Return (X, Y) of the center of cell containing provided text 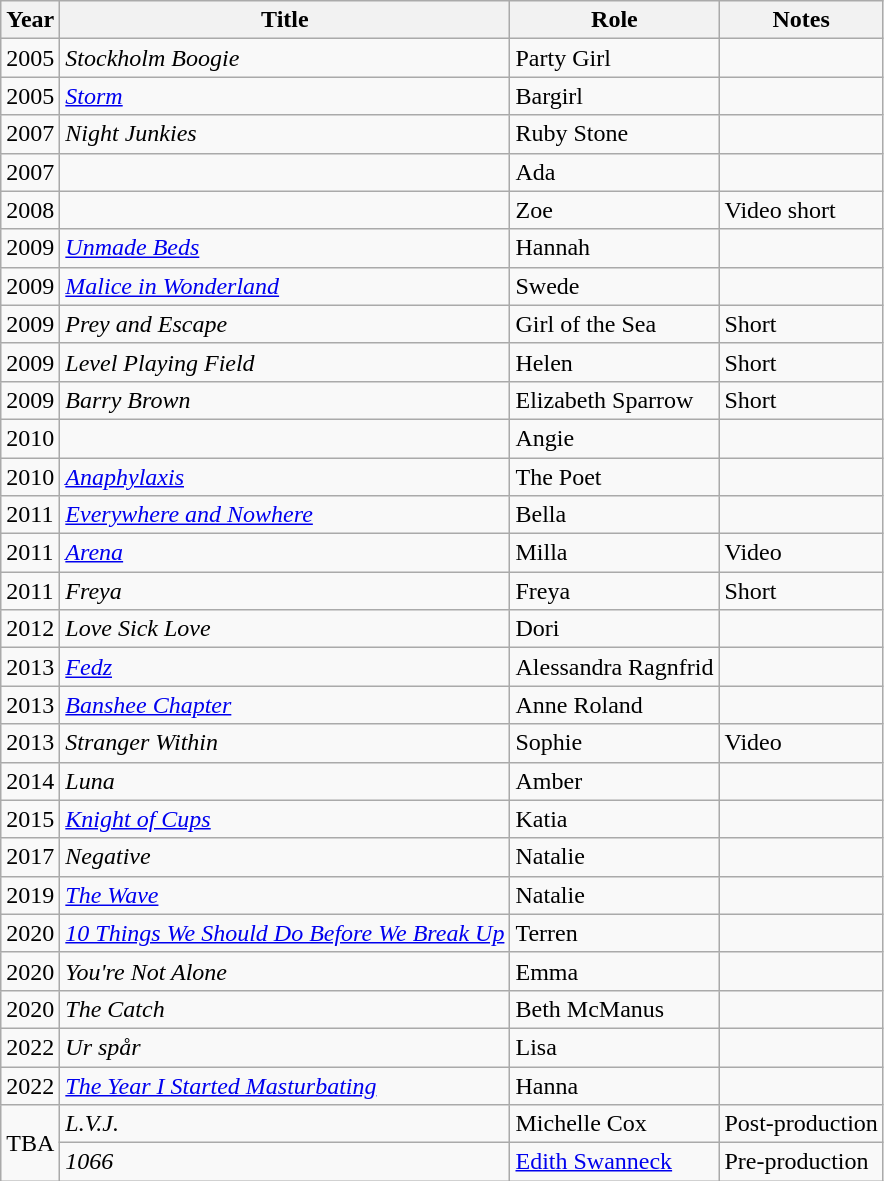
Sophie (614, 743)
2014 (30, 781)
Amber (614, 781)
1066 (285, 1162)
Level Playing Field (285, 362)
Year (30, 20)
Edith Swanneck (614, 1162)
Anaphylaxis (285, 477)
Unmade Beds (285, 248)
Stockholm Boogie (285, 58)
Arena (285, 553)
Party Girl (614, 58)
The Catch (285, 1009)
The Wave (285, 895)
Bargirl (614, 96)
Bella (614, 515)
Anne Roland (614, 705)
TBA (30, 1143)
Dori (614, 629)
Barry Brown (285, 400)
Video short (801, 210)
You're Not Alone (285, 971)
Title (285, 20)
Prey and Escape (285, 324)
Helen (614, 362)
Knight of Cups (285, 819)
Emma (614, 971)
The Year I Started Masturbating (285, 1085)
Ruby Stone (614, 134)
Michelle Cox (614, 1124)
Malice in Wonderland (285, 286)
Milla (614, 553)
Swede (614, 286)
Night Junkies (285, 134)
2017 (30, 857)
Girl of the Sea (614, 324)
Role (614, 20)
The Poet (614, 477)
Post-production (801, 1124)
Negative (285, 857)
Everywhere and Nowhere (285, 515)
Ada (614, 172)
2012 (30, 629)
10 Things We Should Do Before We Break Up (285, 933)
Terren (614, 933)
Hannah (614, 248)
2019 (30, 895)
Zoe (614, 210)
Pre-production (801, 1162)
Lisa (614, 1047)
Banshee Chapter (285, 705)
Angie (614, 438)
L.V.J. (285, 1124)
Ur spår (285, 1047)
Katia (614, 819)
Storm (285, 96)
Alessandra Ragnfrid (614, 667)
Beth McManus (614, 1009)
Fedz (285, 667)
Luna (285, 781)
Stranger Within (285, 743)
Notes (801, 20)
2008 (30, 210)
2015 (30, 819)
Elizabeth Sparrow (614, 400)
Love Sick Love (285, 629)
Hanna (614, 1085)
